Detect which cell encompasses the target text, then output its [x, y] center coordinate. 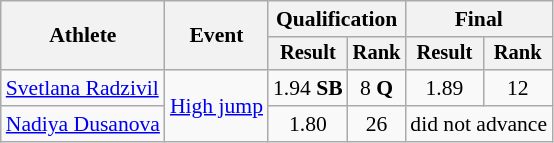
Svetlana Radzivil [83, 88]
26 [377, 124]
did not advance [478, 124]
Final [478, 19]
Event [216, 36]
1.89 [444, 88]
1.94 SB [308, 88]
8 Q [377, 88]
Nadiya Dusanova [83, 124]
1.80 [308, 124]
Qualification [336, 19]
High jump [216, 106]
12 [518, 88]
Athlete [83, 36]
